Capture the cell that displays the provided text and extract its (x, y) central coordinate. 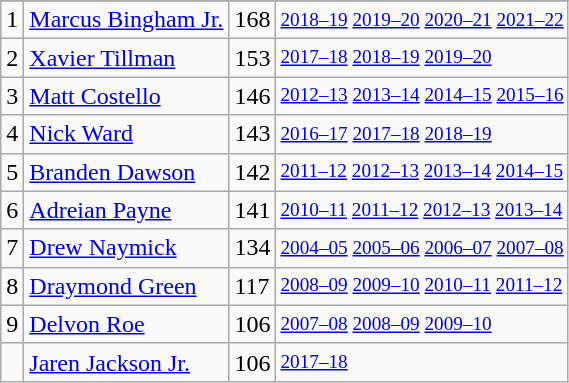
Xavier Tillman (126, 58)
2 (12, 58)
Jaren Jackson Jr. (126, 362)
2016–17 2017–18 2018–19 (422, 134)
4 (12, 134)
134 (252, 248)
Matt Costello (126, 96)
2018–19 2019–20 2020–21 2021–22 (422, 20)
2004–05 2005–06 2006–07 2007–08 (422, 248)
7 (12, 248)
2007–08 2008–09 2009–10 (422, 324)
142 (252, 172)
117 (252, 286)
2017–18 2018–19 2019–20 (422, 58)
Delvon Roe (126, 324)
1 (12, 20)
2011–12 2012–13 2013–14 2014–15 (422, 172)
8 (12, 286)
Marcus Bingham Jr. (126, 20)
2017–18 (422, 362)
Adreian Payne (126, 210)
Drew Naymick (126, 248)
2008–09 2009–10 2010–11 2011–12 (422, 286)
Draymond Green (126, 286)
143 (252, 134)
2010–11 2011–12 2012–13 2013–14 (422, 210)
168 (252, 20)
Nick Ward (126, 134)
5 (12, 172)
141 (252, 210)
Branden Dawson (126, 172)
153 (252, 58)
2012–13 2013–14 2014–15 2015–16 (422, 96)
146 (252, 96)
6 (12, 210)
9 (12, 324)
3 (12, 96)
